Pinpoint the cell where the given text exists, returning its (x, y) midpoint coordinate. 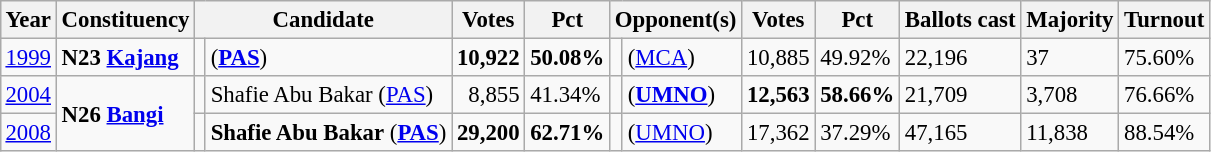
22,196 (960, 57)
10,922 (488, 57)
Opponent(s) (676, 20)
12,563 (778, 95)
N23 Kajang (125, 57)
58.66% (858, 95)
75.60% (1164, 57)
47,165 (960, 133)
21,709 (960, 95)
3,708 (1070, 95)
Majority (1070, 20)
1999 (28, 57)
50.08% (568, 57)
49.92% (858, 57)
(PAS) (328, 57)
88.54% (1164, 133)
2004 (28, 95)
(MCA) (682, 57)
N26 Bangi (125, 114)
17,362 (778, 133)
2008 (28, 133)
Turnout (1164, 20)
11,838 (1070, 133)
Candidate (324, 20)
29,200 (488, 133)
10,885 (778, 57)
76.66% (1164, 95)
Ballots cast (960, 20)
8,855 (488, 95)
Year (28, 20)
41.34% (568, 95)
37.29% (858, 133)
62.71% (568, 133)
37 (1070, 57)
Constituency (125, 20)
